Locate the cell with the specified text and output its [x, y] center coordinate. 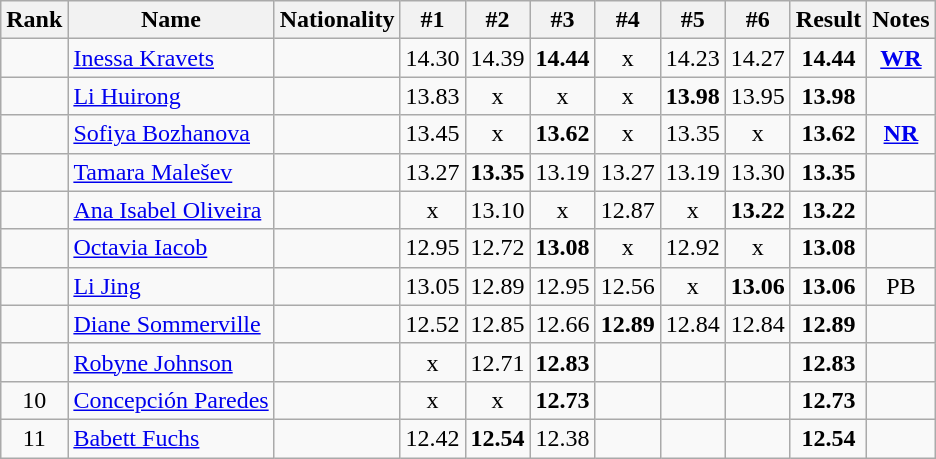
Nationality [337, 20]
Notes [901, 20]
#3 [562, 20]
14.39 [498, 58]
13.95 [758, 96]
PB [901, 286]
WR [901, 58]
#4 [628, 20]
#5 [692, 20]
12.71 [498, 362]
Rank [34, 20]
12.42 [432, 438]
Ana Isabel Oliveira [171, 210]
Li Huirong [171, 96]
13.05 [432, 286]
#1 [432, 20]
12.56 [628, 286]
12.85 [498, 324]
12.52 [432, 324]
Name [171, 20]
12.38 [562, 438]
#6 [758, 20]
12.87 [628, 210]
Tamara Malešev [171, 172]
Sofiya Bozhanova [171, 134]
12.72 [498, 248]
Li Jing [171, 286]
Concepción Paredes [171, 400]
13.45 [432, 134]
14.27 [758, 58]
Inessa Kravets [171, 58]
NR [901, 134]
12.92 [692, 248]
Diane Sommerville [171, 324]
13.83 [432, 96]
11 [34, 438]
13.30 [758, 172]
13.10 [498, 210]
#2 [498, 20]
12.66 [562, 324]
14.23 [692, 58]
Babett Fuchs [171, 438]
10 [34, 400]
Result [828, 20]
14.30 [432, 58]
Octavia Iacob [171, 248]
Robyne Johnson [171, 362]
